Return (X, Y) of the center of cell containing provided text 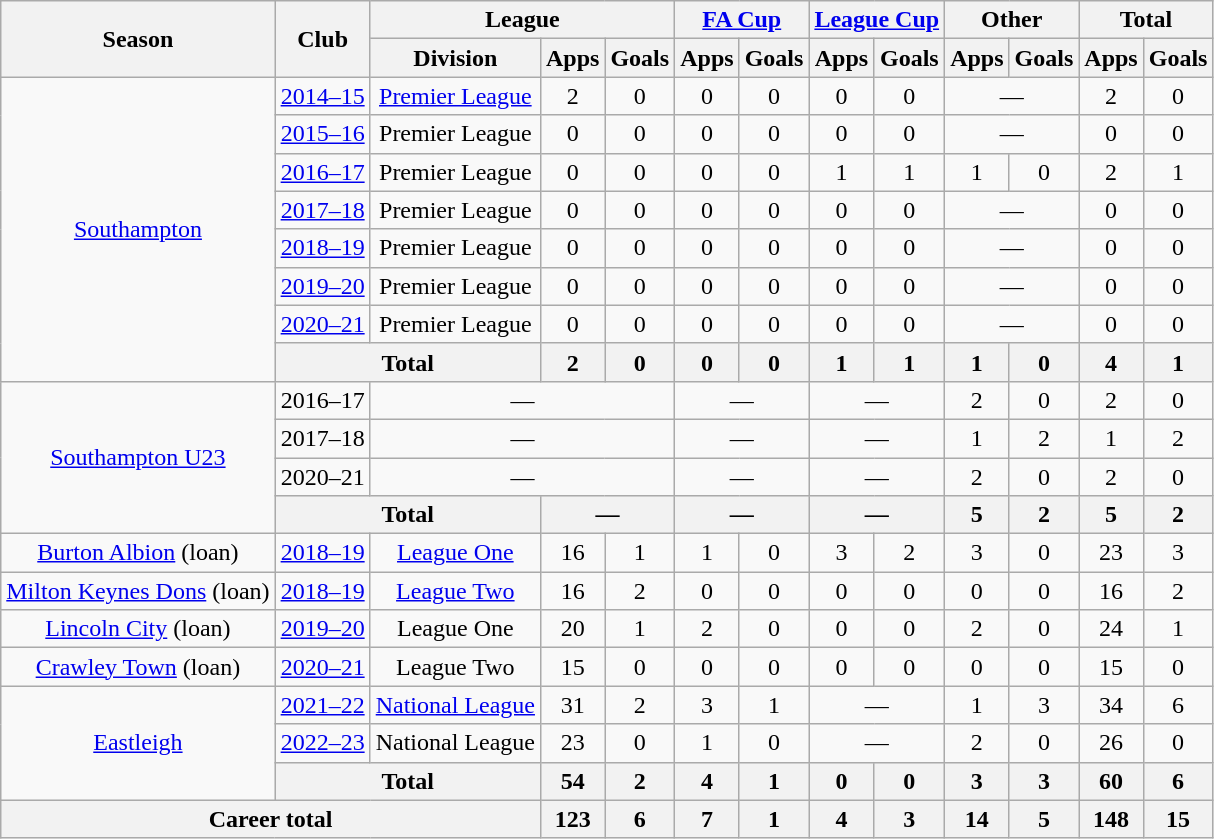
Division (455, 58)
Club (322, 39)
Burton Albion (loan) (138, 553)
148 (1111, 819)
Southampton U23 (138, 457)
20 (572, 629)
Other (1012, 20)
24 (1111, 629)
34 (1111, 705)
League (522, 20)
7 (707, 819)
Eastleigh (138, 743)
Career total (271, 819)
League Cup (877, 20)
Season (138, 39)
2015–16 (322, 134)
54 (572, 781)
60 (1111, 781)
26 (1111, 743)
123 (572, 819)
Lincoln City (loan) (138, 629)
2022–23 (322, 743)
2021–22 (322, 705)
FA Cup (742, 20)
31 (572, 705)
Milton Keynes Dons (loan) (138, 591)
Crawley Town (loan) (138, 667)
2014–15 (322, 96)
Southampton (138, 229)
14 (977, 819)
